Locate the cell with the specified text and output its (X, Y) center coordinate. 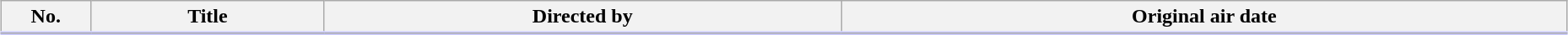
Title (208, 17)
No. (46, 17)
Directed by (582, 17)
Original air date (1203, 17)
